Locate the cell with the specified text and output its (x, y) center coordinate. 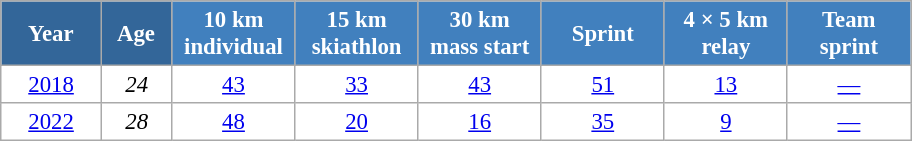
Sprint (602, 34)
35 (602, 122)
16 (480, 122)
48 (234, 122)
10 km individual (234, 34)
2022 (52, 122)
20 (356, 122)
28 (136, 122)
Age (136, 34)
15 km skiathlon (356, 34)
4 × 5 km relay (726, 34)
9 (726, 122)
13 (726, 85)
24 (136, 85)
51 (602, 85)
Team sprint (848, 34)
2018 (52, 85)
Year (52, 34)
33 (356, 85)
30 km mass start (480, 34)
